Capture the cell that displays the provided text and extract its (X, Y) central coordinate. 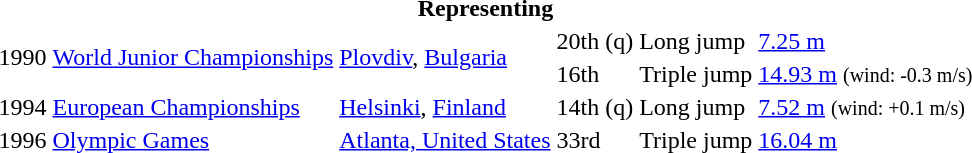
Plovdiv, Bulgaria (445, 58)
20th (q) (595, 41)
Triple jump (696, 74)
Helsinki, Finland (445, 107)
16th (595, 74)
European Championships (193, 107)
14th (q) (595, 107)
World Junior Championships (193, 58)
